Identify which cell holds the provided text, then report its [x, y] central coordinate. 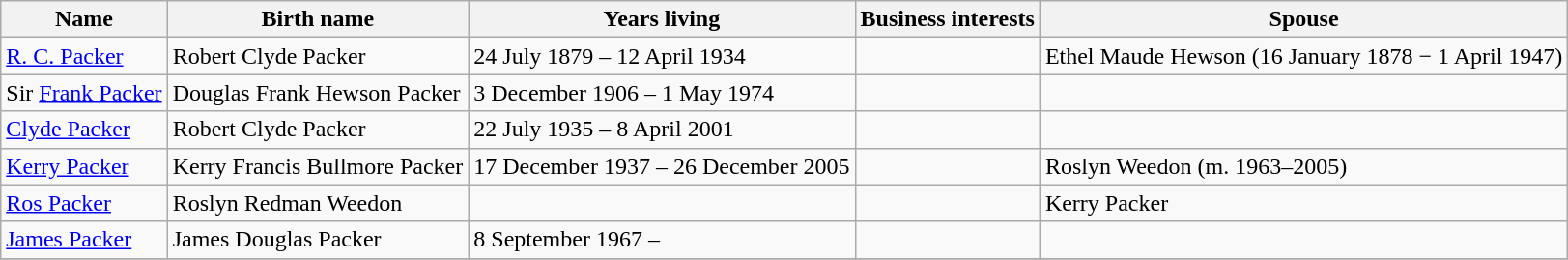
R. C. Packer [84, 56]
James Douglas Packer [318, 240]
Spouse [1304, 19]
22 July 1935 – 8 April 2001 [662, 130]
24 July 1879 – 12 April 1934 [662, 56]
Roslyn Redman Weedon [318, 203]
3 December 1906 – 1 May 1974 [662, 93]
8 September 1967 – [662, 240]
Ros Packer [84, 203]
James Packer [84, 240]
Roslyn Weedon (m. 1963–2005) [1304, 166]
Clyde Packer [84, 130]
Business interests [947, 19]
Ethel Maude Hewson (16 January 1878 − 1 April 1947) [1304, 56]
Years living [662, 19]
Birth name [318, 19]
Douglas Frank Hewson Packer [318, 93]
Name [84, 19]
Sir Frank Packer [84, 93]
Kerry Francis Bullmore Packer [318, 166]
17 December 1937 – 26 December 2005 [662, 166]
